Scan for the cell matching the given text and deliver its (x, y) coordinate at center. 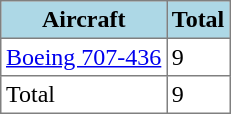
Aircraft (84, 20)
Boeing 707-436 (84, 57)
